Return the (x, y) coordinate for the center point of the cell that contains the specified text.  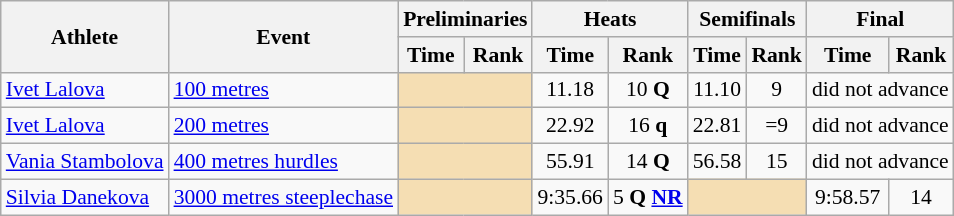
16 q (648, 126)
400 metres hurdles (284, 162)
Heats (610, 19)
56.58 (718, 162)
10 Q (648, 90)
15 (776, 162)
3000 metres steeplechase (284, 197)
9 (776, 90)
22.81 (718, 126)
Event (284, 36)
14 Q (648, 162)
22.92 (570, 126)
55.91 (570, 162)
Athlete (85, 36)
5 Q NR (648, 197)
9:35.66 (570, 197)
Vania Stambolova (85, 162)
200 metres (284, 126)
=9 (776, 126)
11.10 (718, 90)
9:58.57 (848, 197)
11.18 (570, 90)
Semifinals (748, 19)
Final (880, 19)
100 metres (284, 90)
Preliminaries (465, 19)
14 (920, 197)
Silvia Danekova (85, 197)
